Capture the cell that displays the provided text and extract its (X, Y) central coordinate. 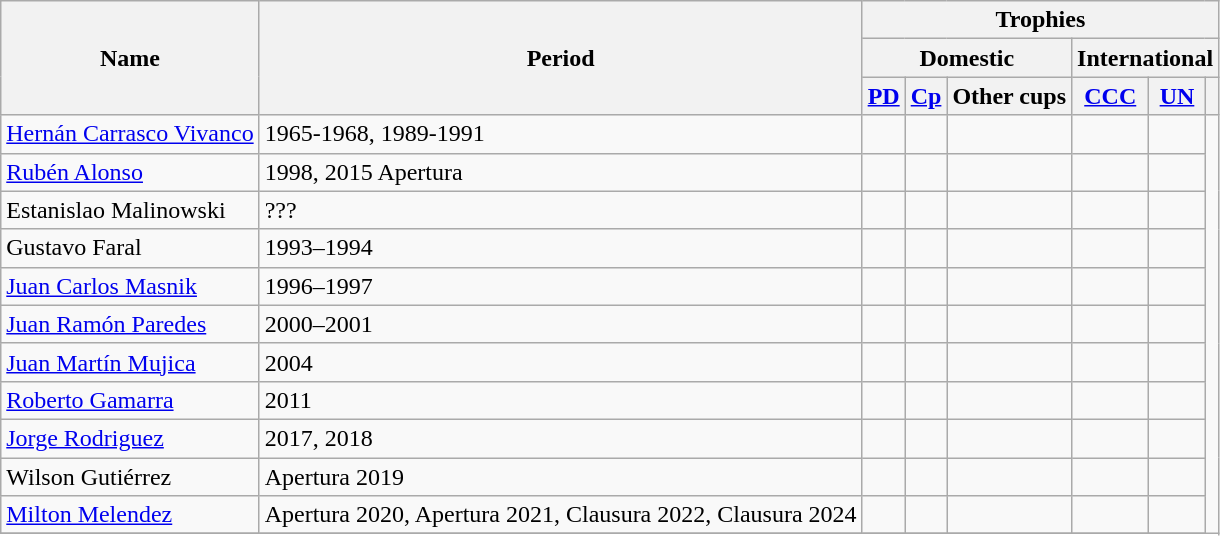
Other cups (1010, 96)
Period (560, 58)
Juan Martín Mujica (130, 362)
1996–1997 (560, 286)
1965-1968, 1989-1991 (560, 134)
Cp (926, 96)
Juan Carlos Masnik (130, 286)
2004 (560, 362)
Name (130, 58)
International (1146, 58)
??? (560, 210)
PD (884, 96)
Trophies (1040, 20)
Milton Melendez (130, 515)
2011 (560, 400)
UN (1177, 96)
1993–1994 (560, 248)
1998, 2015 Apertura (560, 172)
Jorge Rodriguez (130, 438)
2000–2001 (560, 324)
Hernán Carrasco Vivanco (130, 134)
Estanislao Malinowski (130, 210)
Gustavo Faral (130, 248)
Apertura 2020, Apertura 2021, Clausura 2022, Clausura 2024 (560, 515)
Roberto Gamarra (130, 400)
Rubén Alonso (130, 172)
Juan Ramón Paredes (130, 324)
CCC (1110, 96)
Apertura 2019 (560, 477)
Wilson Gutiérrez (130, 477)
Domestic (966, 58)
2017, 2018 (560, 438)
